Locate the cell with the specified text and output its [X, Y] center coordinate. 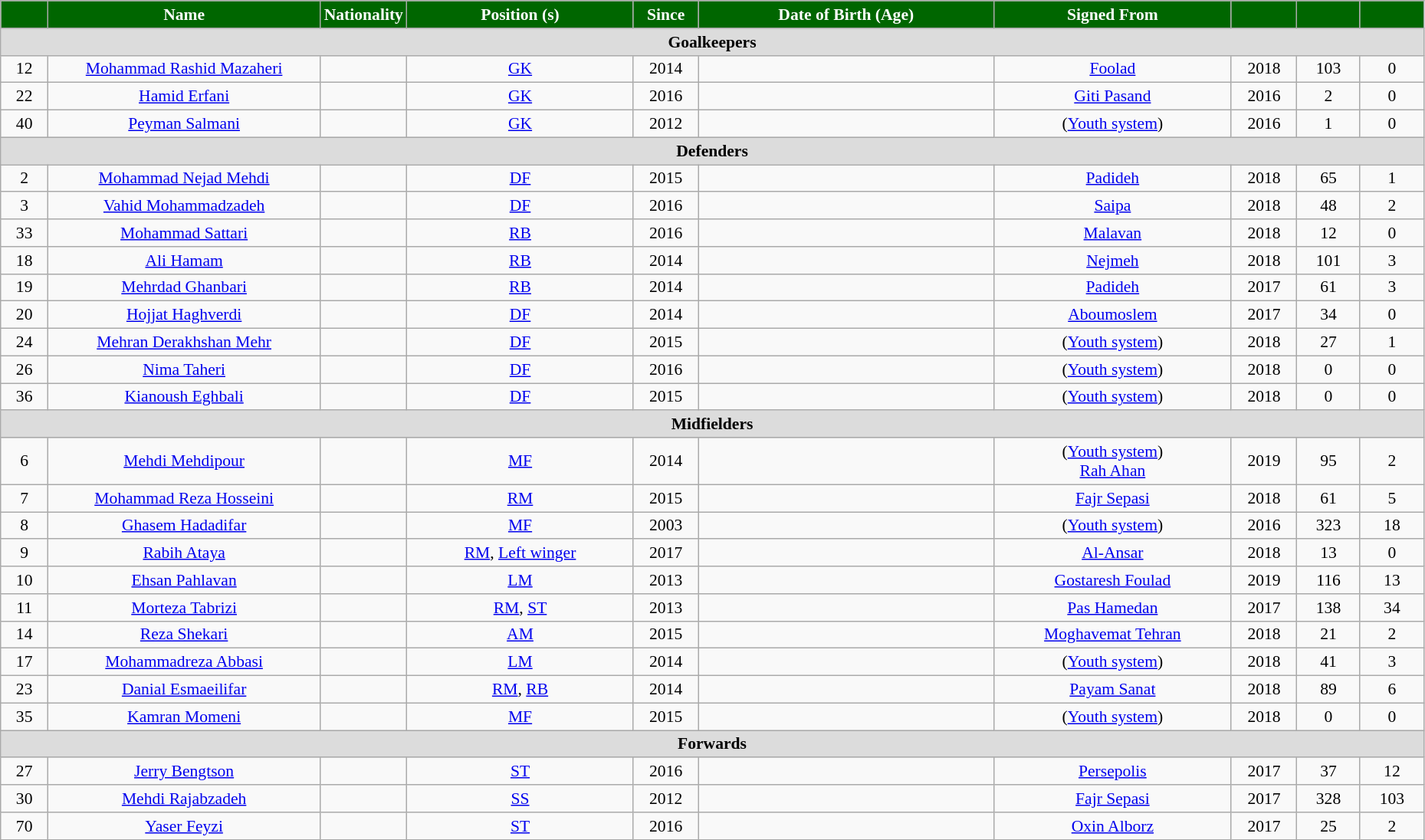
101 [1329, 261]
Persepolis [1112, 772]
Goalkeepers [713, 42]
40 [25, 124]
36 [25, 397]
Midfielders [713, 425]
Pas Hamedan [1112, 608]
26 [25, 369]
Mohammad Nejad Mehdi [184, 179]
RM, RB [520, 690]
328 [1329, 799]
Mohammad Sattari [184, 233]
Vahid Mohammadzadeh [184, 206]
Forwards [713, 744]
RM [520, 498]
323 [1329, 526]
19 [25, 287]
Mehdi Mehdipour [184, 461]
Morteza Tabrizi [184, 608]
Gostaresh Foulad [1112, 580]
Moghavemat Tehran [1112, 635]
8 [25, 526]
Ali Hamam [184, 261]
95 [1329, 461]
10 [25, 580]
Nima Taheri [184, 369]
AM [520, 635]
48 [1329, 206]
SS [520, 799]
Nejmeh [1112, 261]
Peyman Salmani [184, 124]
7 [25, 498]
Ehsan Pahlavan [184, 580]
Name [184, 15]
30 [25, 799]
Hamid Erfani [184, 97]
25 [1329, 826]
17 [25, 662]
Malavan [1112, 233]
20 [25, 315]
33 [25, 233]
Mehran Derakhshan Mehr [184, 343]
Rabih Ataya [184, 553]
Payam Sanat [1112, 690]
116 [1329, 580]
23 [25, 690]
138 [1329, 608]
Danial Esmaeilifar [184, 690]
35 [25, 717]
11 [25, 608]
Reza Shekari [184, 635]
Mehdi Rajabzadeh [184, 799]
22 [25, 97]
Hojjat Haghverdi [184, 315]
Mohammad Reza Hosseini [184, 498]
Oxin Alborz [1112, 826]
Aboumoslem [1112, 315]
Ghasem Hadadifar [184, 526]
70 [25, 826]
Kianoush Eghbali [184, 397]
Nationality [363, 15]
Signed From [1112, 15]
Al-Ansar [1112, 553]
24 [25, 343]
Since [665, 15]
Mohammad Rashid Mazaheri [184, 69]
Defenders [713, 151]
Jerry Bengtson [184, 772]
21 [1329, 635]
Saipa [1112, 206]
5 [1392, 498]
14 [25, 635]
Foolad [1112, 69]
Mohammadreza Abbasi [184, 662]
Position (s) [520, 15]
RM, ST [520, 608]
9 [25, 553]
89 [1329, 690]
41 [1329, 662]
2003 [665, 526]
(Youth system) Rah Ahan [1112, 461]
RM, Left winger [520, 553]
Yaser Feyzi [184, 826]
65 [1329, 179]
Giti Pasand [1112, 97]
Kamran Momeni [184, 717]
37 [1329, 772]
Date of Birth (Age) [846, 15]
Mehrdad Ghanbari [184, 287]
